Detect which cell encompasses the target text, then output its [x, y] center coordinate. 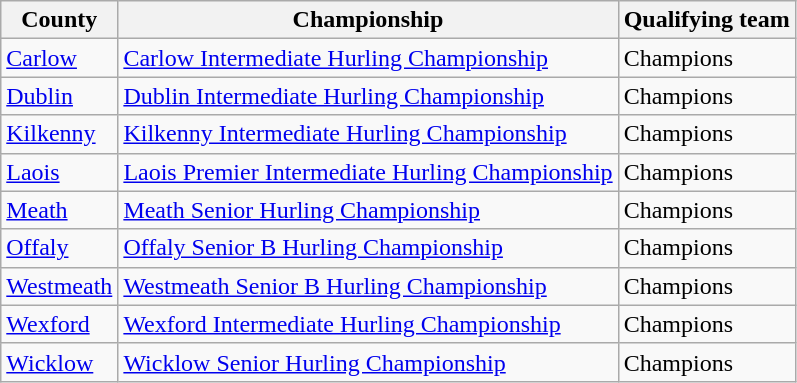
Championship [368, 20]
Laois Premier Intermediate Hurling Championship [368, 172]
Kilkenny Intermediate Hurling Championship [368, 134]
Wicklow Senior Hurling Championship [368, 362]
Offaly Senior B Hurling Championship [368, 248]
Westmeath [60, 286]
Carlow Intermediate Hurling Championship [368, 58]
Qualifying team [706, 20]
County [60, 20]
Wicklow [60, 362]
Offaly [60, 248]
Dublin [60, 96]
Wexford Intermediate Hurling Championship [368, 324]
Meath [60, 210]
Meath Senior Hurling Championship [368, 210]
Dublin Intermediate Hurling Championship [368, 96]
Carlow [60, 58]
Laois [60, 172]
Wexford [60, 324]
Kilkenny [60, 134]
Westmeath Senior B Hurling Championship [368, 286]
